Detect which cell encompasses the target text, then output its [x, y] center coordinate. 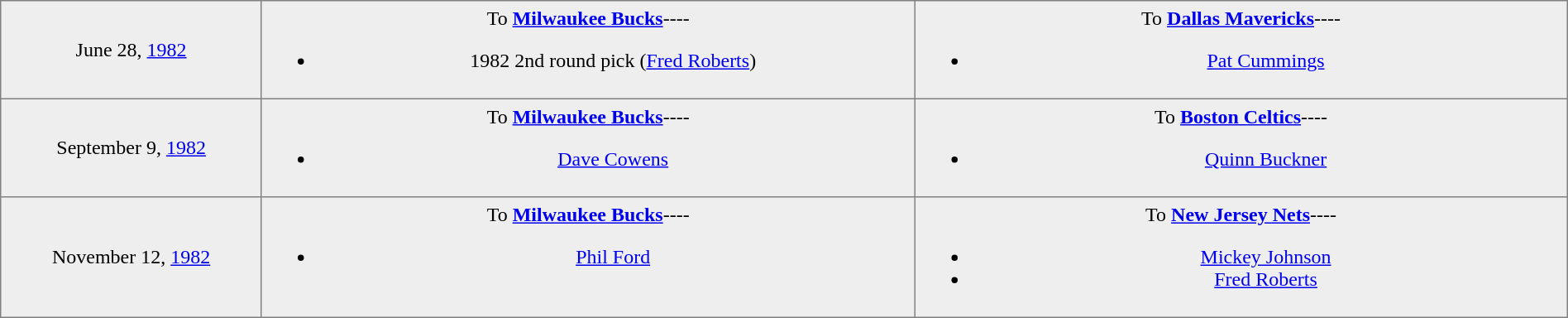
November 12, 1982 [131, 258]
September 9, 1982 [131, 147]
To Boston Celtics----Quinn Buckner [1241, 147]
June 28, 1982 [131, 50]
To Milwaukee Bucks----1982 2nd round pick (Fred Roberts) [587, 50]
To New Jersey Nets----Mickey JohnsonFred Roberts [1241, 258]
To Milwaukee Bucks----Dave Cowens [587, 147]
To Milwaukee Bucks----Phil Ford [587, 258]
To Dallas Mavericks----Pat Cummings [1241, 50]
